Detect which cell encompasses the target text, then output its [x, y] center coordinate. 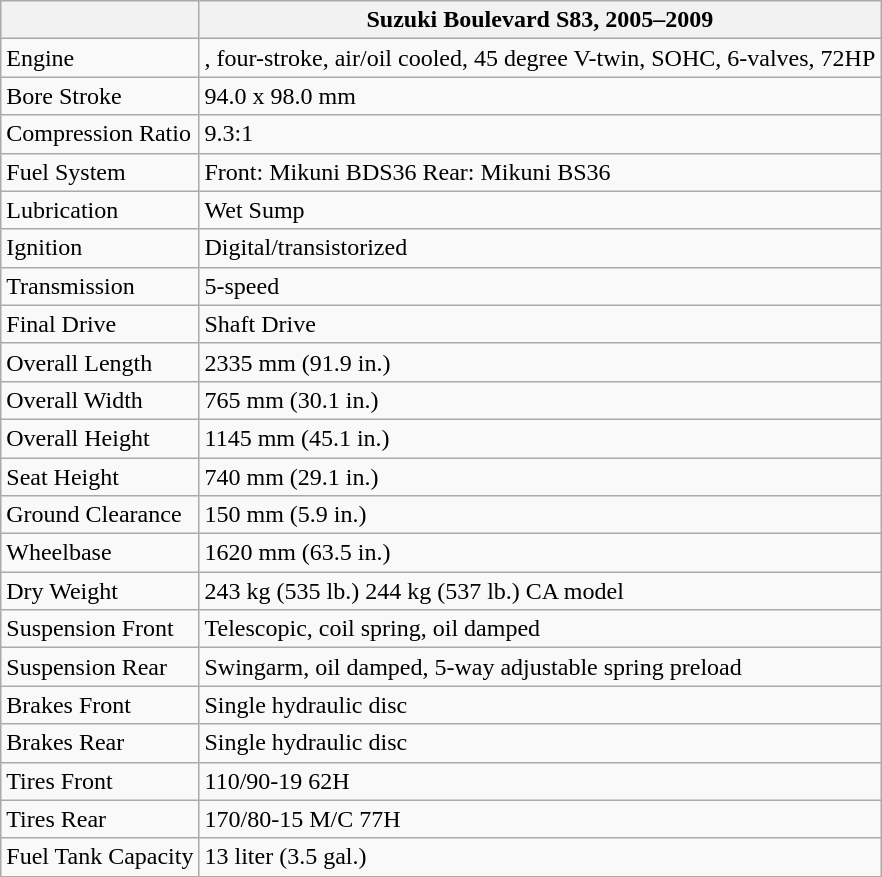
Transmission [100, 286]
Overall Length [100, 362]
Brakes Rear [100, 743]
150 mm (5.9 in.) [540, 515]
Lubrication [100, 210]
765 mm (30.1 in.) [540, 400]
Digital/transistorized [540, 248]
Ignition [100, 248]
Engine [100, 58]
110/90-19 62H [540, 781]
Wet Sump [540, 210]
Swingarm, oil damped, 5-way adjustable spring preload [540, 667]
Seat Height [100, 477]
Bore Stroke [100, 96]
170/80-15 M/C 77H [540, 819]
1145 mm (45.1 in.) [540, 438]
Telescopic, coil spring, oil damped [540, 629]
Ground Clearance [100, 515]
Front: Mikuni BDS36 Rear: Mikuni BS36 [540, 172]
Suspension Rear [100, 667]
1620 mm (63.5 in.) [540, 553]
Suspension Front [100, 629]
740 mm (29.1 in.) [540, 477]
Dry Weight [100, 591]
Shaft Drive [540, 324]
Overall Width [100, 400]
Final Drive [100, 324]
9.3:1 [540, 134]
Fuel System [100, 172]
243 kg (535 lb.) 244 kg (537 lb.) CA model [540, 591]
Wheelbase [100, 553]
Overall Height [100, 438]
Fuel Tank Capacity [100, 857]
5-speed [540, 286]
, four-stroke, air/oil cooled, 45 degree V-twin, SOHC, 6-valves, 72HP [540, 58]
Tires Rear [100, 819]
Brakes Front [100, 705]
2335 mm (91.9 in.) [540, 362]
Tires Front [100, 781]
Suzuki Boulevard S83, 2005–2009 [540, 20]
Compression Ratio [100, 134]
13 liter (3.5 gal.) [540, 857]
94.0 x 98.0 mm [540, 96]
